Scan for the cell matching the given text and deliver its (x, y) coordinate at center. 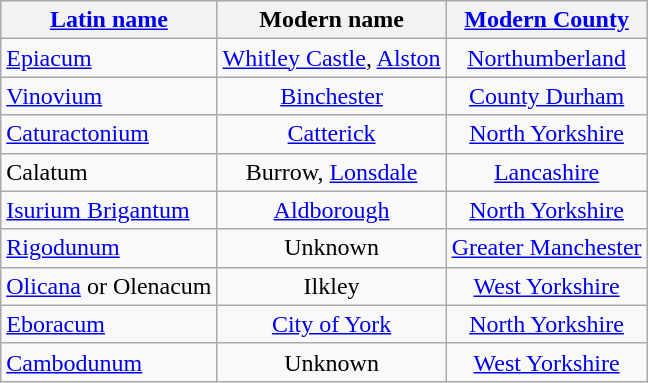
Rigodunum (109, 248)
Modern County (546, 20)
Epiacum (109, 58)
Aldborough (332, 210)
County Durham (546, 96)
Latin name (109, 20)
Caturactonium (109, 134)
Catterick (332, 134)
Vinovium (109, 96)
Northumberland (546, 58)
Ilkley (332, 286)
Lancashire (546, 172)
Isurium Brigantum (109, 210)
City of York (332, 324)
Calatum (109, 172)
Greater Manchester (546, 248)
Cambodunum (109, 362)
Burrow, Lonsdale (332, 172)
Eboracum (109, 324)
Binchester (332, 96)
Whitley Castle, Alston (332, 58)
Modern name (332, 20)
Olicana or Olenacum (109, 286)
